Output the (x, y) coordinate of the center of the cell containing the given text.  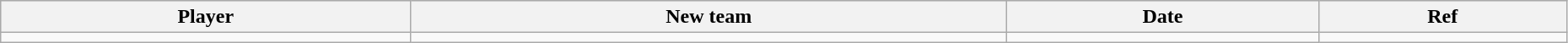
Ref (1442, 17)
Date (1162, 17)
Player (206, 17)
New team (709, 17)
